Scan for the cell matching the given text and deliver its (X, Y) coordinate at center. 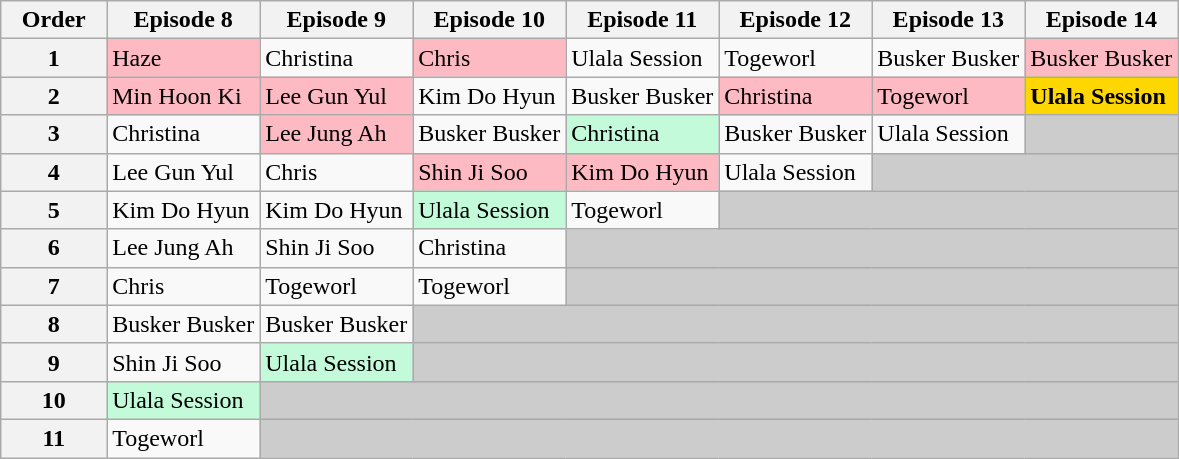
Order (54, 20)
4 (54, 172)
7 (54, 286)
Episode 11 (642, 20)
Episode 9 (336, 20)
3 (54, 134)
2 (54, 96)
6 (54, 248)
Episode 8 (184, 20)
8 (54, 324)
5 (54, 210)
Episode 10 (490, 20)
Min Hoon Ki (184, 96)
10 (54, 400)
9 (54, 362)
1 (54, 58)
Haze (184, 58)
11 (54, 438)
Episode 12 (796, 20)
Episode 13 (948, 20)
Episode 14 (1102, 20)
